Return (X, Y) of the center of cell containing provided text 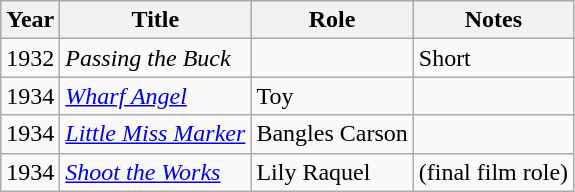
Short (493, 58)
Title (156, 20)
Shoot the Works (156, 172)
Wharf Angel (156, 96)
Notes (493, 20)
Role (332, 20)
1932 (30, 58)
Toy (332, 96)
Little Miss Marker (156, 134)
Lily Raquel (332, 172)
Bangles Carson (332, 134)
(final film role) (493, 172)
Passing the Buck (156, 58)
Year (30, 20)
